Locate the cell with the specified text and output its [x, y] center coordinate. 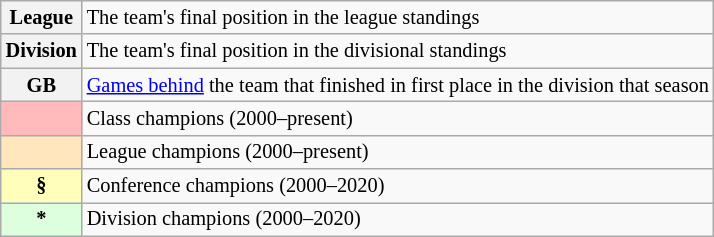
League [42, 17]
§ [42, 186]
Games behind the team that finished in first place in the division that season [398, 85]
Division champions (2000–2020) [398, 219]
The team's final position in the league standings [398, 17]
Conference champions (2000–2020) [398, 186]
Class champions (2000–present) [398, 118]
* [42, 219]
The team's final position in the divisional standings [398, 51]
League champions (2000–present) [398, 152]
Division [42, 51]
GB [42, 85]
